Detect which cell encompasses the target text, then output its [x, y] center coordinate. 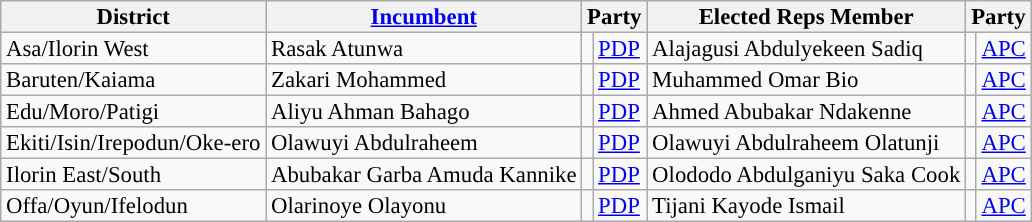
Baruten/Kaiama [134, 80]
District [134, 17]
Asa/Ilorin West [134, 49]
Alajagusi Abdulyekeen Sadiq [806, 49]
Rasak Atunwa [424, 49]
Olododo Abdulganiyu Saka Cook [806, 175]
Olawuyi Abdulraheem Olatunji [806, 143]
Zakari Mohammed [424, 80]
Muhammed Omar Bio [806, 80]
Tijani Kayode Ismail [806, 206]
Elected Reps Member [806, 17]
Aliyu Ahman Bahago [424, 112]
Ilorin East/South [134, 175]
Olawuyi Abdulraheem [424, 143]
Olarinoye Olayonu [424, 206]
Ahmed Abubakar Ndakenne [806, 112]
Incumbent [424, 17]
Offa/Oyun/Ifelodun [134, 206]
Abubakar Garba Amuda Kannike [424, 175]
Edu/Moro/Patigi [134, 112]
Ekiti/Isin/Irepodun/Oke-ero [134, 143]
